Pinpoint the cell where the given text exists, returning its [X, Y] midpoint coordinate. 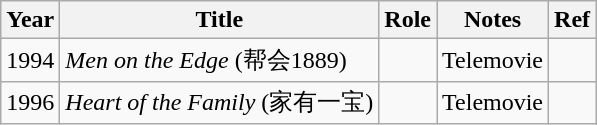
1994 [30, 60]
Ref [572, 20]
Men on the Edge (帮会1889) [220, 60]
1996 [30, 102]
Notes [493, 20]
Heart of the Family (家有一宝) [220, 102]
Title [220, 20]
Role [408, 20]
Year [30, 20]
